For the text-containing cell, return its midpoint in [X, Y] coordinate format. 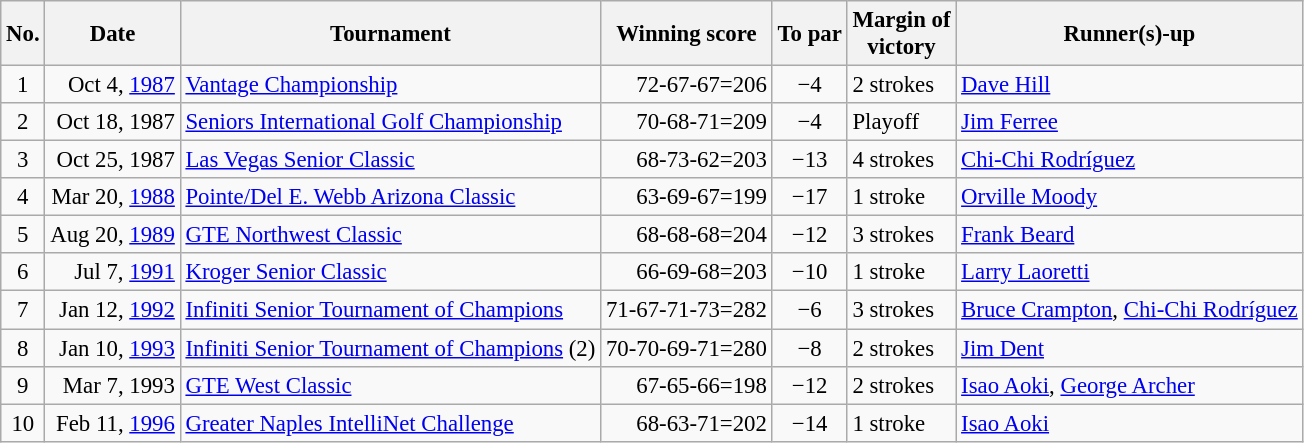
−6 [810, 310]
No. [23, 34]
5 [23, 235]
Bruce Crampton, Chi-Chi Rodríguez [1130, 310]
To par [810, 34]
Aug 20, 1989 [112, 235]
Isao Aoki [1130, 423]
66-69-68=203 [687, 273]
Feb 11, 1996 [112, 423]
Winning score [687, 34]
71-67-71-73=282 [687, 310]
2 [23, 122]
Jim Ferree [1130, 122]
4 strokes [902, 160]
Oct 4, 1987 [112, 85]
Vantage Championship [390, 85]
−8 [810, 348]
Oct 18, 1987 [112, 122]
68-73-62=203 [687, 160]
Date [112, 34]
−17 [810, 197]
GTE Northwest Classic [390, 235]
Chi-Chi Rodríguez [1130, 160]
Jan 12, 1992 [112, 310]
Dave Hill [1130, 85]
Oct 25, 1987 [112, 160]
Larry Laoretti [1130, 273]
Orville Moody [1130, 197]
Tournament [390, 34]
1 [23, 85]
Isao Aoki, George Archer [1130, 385]
70-68-71=209 [687, 122]
−14 [810, 423]
Margin ofvictory [902, 34]
Infiniti Senior Tournament of Champions [390, 310]
Runner(s)-up [1130, 34]
Kroger Senior Classic [390, 273]
3 [23, 160]
Infiniti Senior Tournament of Champions (2) [390, 348]
9 [23, 385]
Mar 7, 1993 [112, 385]
4 [23, 197]
Jim Dent [1130, 348]
6 [23, 273]
Greater Naples IntelliNet Challenge [390, 423]
10 [23, 423]
Pointe/Del E. Webb Arizona Classic [390, 197]
68-63-71=202 [687, 423]
8 [23, 348]
68-68-68=204 [687, 235]
Playoff [902, 122]
−10 [810, 273]
Frank Beard [1130, 235]
−13 [810, 160]
70-70-69-71=280 [687, 348]
67-65-66=198 [687, 385]
72-67-67=206 [687, 85]
Las Vegas Senior Classic [390, 160]
Seniors International Golf Championship [390, 122]
Mar 20, 1988 [112, 197]
7 [23, 310]
GTE West Classic [390, 385]
Jul 7, 1991 [112, 273]
63-69-67=199 [687, 197]
Jan 10, 1993 [112, 348]
